Capture the cell that displays the provided text and extract its (X, Y) central coordinate. 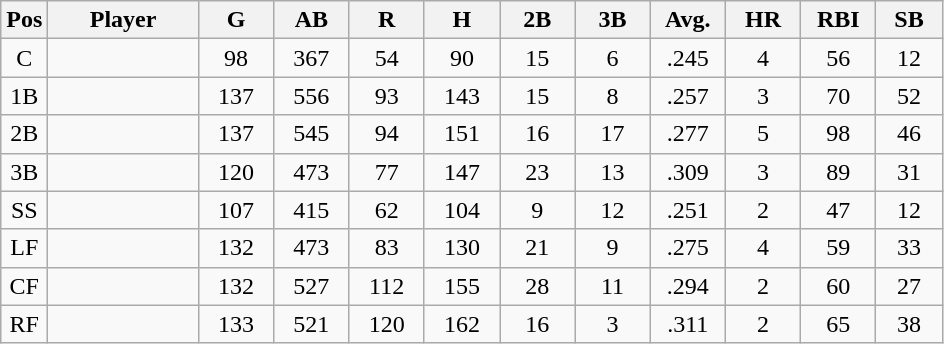
59 (838, 248)
33 (909, 248)
46 (909, 134)
104 (462, 210)
143 (462, 96)
151 (462, 134)
17 (612, 134)
H (462, 20)
521 (312, 324)
5 (762, 134)
77 (386, 172)
HR (762, 20)
23 (538, 172)
.294 (688, 286)
162 (462, 324)
11 (612, 286)
Player (124, 20)
Pos (24, 20)
27 (909, 286)
93 (386, 96)
415 (312, 210)
83 (386, 248)
545 (312, 134)
54 (386, 58)
52 (909, 96)
8 (612, 96)
38 (909, 324)
112 (386, 286)
6 (612, 58)
.311 (688, 324)
.275 (688, 248)
60 (838, 286)
C (24, 58)
RF (24, 324)
56 (838, 58)
.251 (688, 210)
CF (24, 286)
LF (24, 248)
28 (538, 286)
155 (462, 286)
SB (909, 20)
527 (312, 286)
47 (838, 210)
.245 (688, 58)
65 (838, 324)
70 (838, 96)
Avg. (688, 20)
AB (312, 20)
SS (24, 210)
1B (24, 96)
62 (386, 210)
13 (612, 172)
.277 (688, 134)
RBI (838, 20)
367 (312, 58)
90 (462, 58)
147 (462, 172)
R (386, 20)
.309 (688, 172)
21 (538, 248)
G (236, 20)
94 (386, 134)
31 (909, 172)
107 (236, 210)
130 (462, 248)
133 (236, 324)
556 (312, 96)
89 (838, 172)
.257 (688, 96)
